Return [X, Y] of the center of cell containing provided text 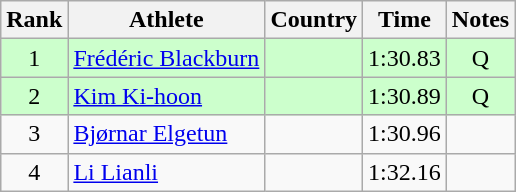
1:30.89 [405, 96]
3 [34, 134]
Time [405, 20]
Li Lianli [166, 172]
Athlete [166, 20]
Country [314, 20]
1:30.96 [405, 134]
1:30.83 [405, 58]
1:32.16 [405, 172]
2 [34, 96]
Bjørnar Elgetun [166, 134]
1 [34, 58]
Frédéric Blackburn [166, 58]
4 [34, 172]
Kim Ki-hoon [166, 96]
Notes [480, 20]
Rank [34, 20]
